Search for the cell housing the specified text and yield its (x, y) center coordinate. 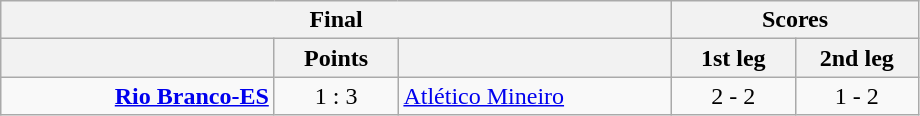
1 : 3 (336, 96)
1 - 2 (857, 96)
Final (336, 20)
Rio Branco-ES (138, 96)
Atlético Mineiro (535, 96)
1st leg (733, 58)
Points (336, 58)
Scores (794, 20)
2 - 2 (733, 96)
2nd leg (857, 58)
